Find where the given text appears and provide that cell's center as (X, Y) coordinate. 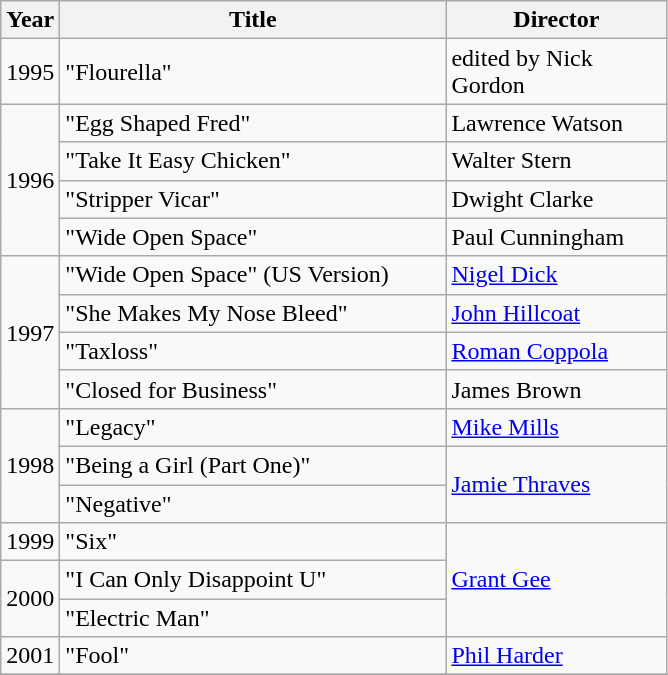
Roman Coppola (556, 351)
Mike Mills (556, 427)
Phil Harder (556, 656)
2001 (30, 656)
1999 (30, 542)
"Negative" (253, 503)
"Stripper Vicar" (253, 199)
1998 (30, 465)
Grant Gee (556, 580)
James Brown (556, 389)
Walter Stern (556, 161)
1996 (30, 180)
Lawrence Watson (556, 123)
"Taxloss" (253, 351)
John Hillcoat (556, 313)
"Flourella" (253, 72)
Nigel Dick (556, 275)
"Closed for Business" (253, 389)
Year (30, 20)
"Legacy" (253, 427)
Director (556, 20)
"She Makes My Nose Bleed" (253, 313)
"Egg Shaped Fred" (253, 123)
"Take It Easy Chicken" (253, 161)
"Fool" (253, 656)
Dwight Clarke (556, 199)
Jamie Thraves (556, 484)
"Being a Girl (Part One)" (253, 465)
"Wide Open Space" (253, 237)
1995 (30, 72)
"Six" (253, 542)
"I Can Only Disappoint U" (253, 580)
2000 (30, 599)
"Electric Man" (253, 618)
1997 (30, 332)
Paul Cunningham (556, 237)
Title (253, 20)
"Wide Open Space" (US Version) (253, 275)
edited by Nick Gordon (556, 72)
